Search for the cell housing the specified text and yield its (X, Y) center coordinate. 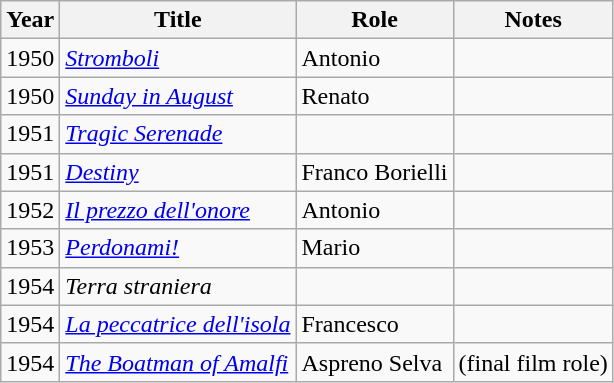
Title (178, 20)
Notes (533, 20)
La peccatrice dell'isola (178, 324)
Aspreno Selva (374, 362)
Stromboli (178, 58)
Francesco (374, 324)
1953 (30, 248)
Terra straniera (178, 286)
1952 (30, 210)
Role (374, 20)
Franco Borielli (374, 172)
Renato (374, 96)
The Boatman of Amalfi (178, 362)
Sunday in August (178, 96)
Mario (374, 248)
(final film role) (533, 362)
Perdonami! (178, 248)
Year (30, 20)
Destiny (178, 172)
Tragic Serenade (178, 134)
Il prezzo dell'onore (178, 210)
